Output the (X, Y) coordinate of the center of the cell containing the given text.  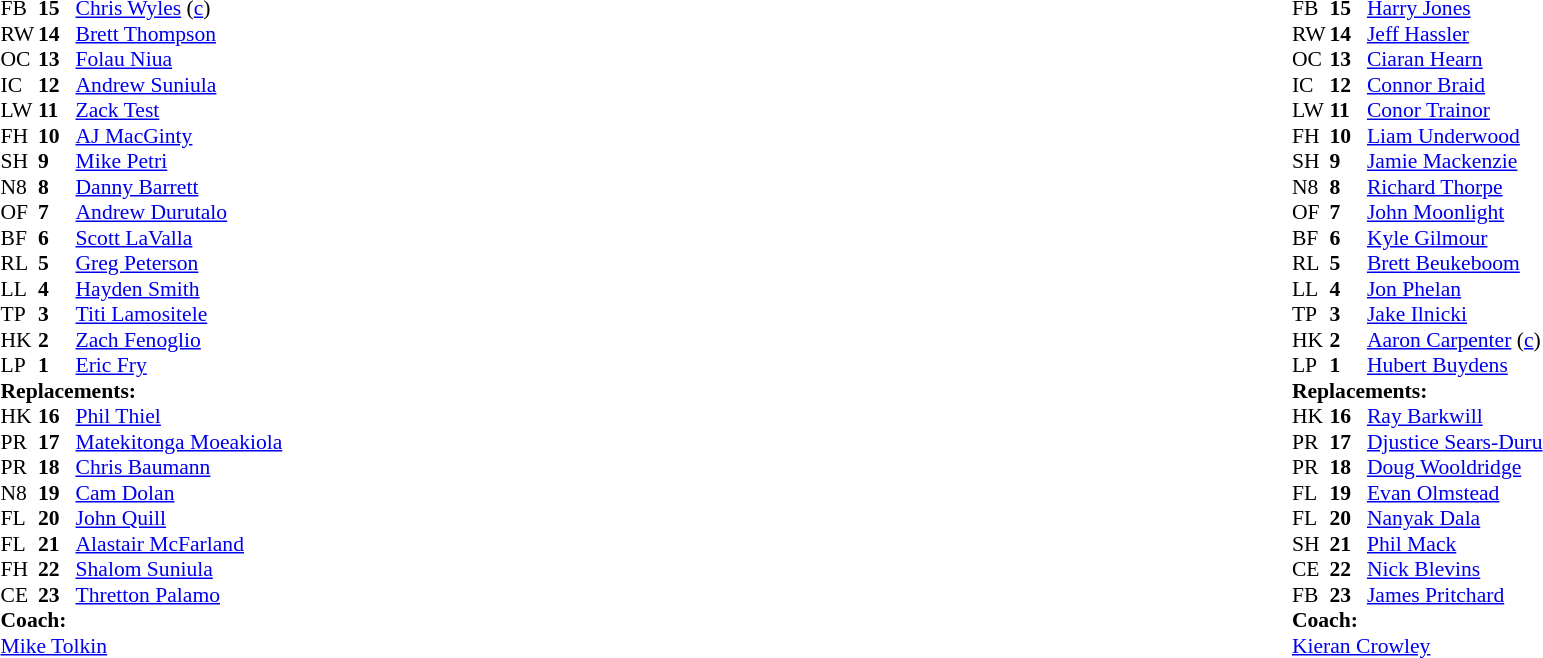
Nanyak Dala (1455, 519)
Evan Olmstead (1455, 493)
Phil Mack (1455, 544)
Zack Test (180, 111)
Conor Trainor (1455, 111)
Folau Niua (180, 59)
Hubert Buydens (1455, 365)
AJ MacGinty (180, 136)
Greg Peterson (180, 263)
Jeff Hassler (1455, 34)
Matekitonga Moeakiola (180, 442)
Mike Petri (180, 161)
Brett Thompson (180, 34)
Ray Barkwill (1455, 417)
Nick Blevins (1455, 569)
Shalom Suniula (180, 569)
John Quill (180, 519)
Scott LaValla (180, 238)
Andrew Durutalo (180, 213)
Richard Thorpe (1455, 187)
Titi Lamositele (180, 315)
Thretton Palamo (180, 595)
James Pritchard (1455, 595)
Jake Ilnicki (1455, 315)
Jamie Mackenzie (1455, 161)
Liam Underwood (1455, 136)
Zach Fenoglio (180, 340)
Chris Baumann (180, 467)
Hayden Smith (180, 289)
Andrew Suniula (180, 85)
Aaron Carpenter (c) (1455, 340)
Alastair McFarland (180, 544)
Kyle Gilmour (1455, 238)
Phil Thiel (180, 417)
Jon Phelan (1455, 289)
Doug Wooldridge (1455, 467)
Ciaran Hearn (1455, 59)
Djustice Sears-Duru (1455, 442)
FB (1311, 595)
Cam Dolan (180, 493)
Brett Beukeboom (1455, 263)
John Moonlight (1455, 213)
Eric Fry (180, 365)
Connor Braid (1455, 85)
Danny Barrett (180, 187)
